Return (x, y) of the center of cell containing provided text 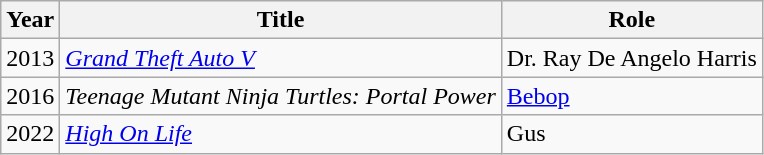
Title (281, 20)
Role (632, 20)
2013 (30, 58)
High On Life (281, 134)
Grand Theft Auto V (281, 58)
2022 (30, 134)
Gus (632, 134)
Teenage Mutant Ninja Turtles: Portal Power (281, 96)
2016 (30, 96)
Year (30, 20)
Bebop (632, 96)
Dr. Ray De Angelo Harris (632, 58)
